Output the (x, y) coordinate of the center of the cell containing the given text.  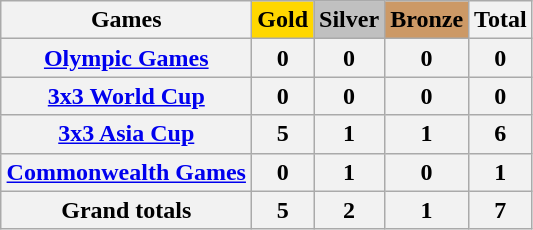
Total (501, 20)
Bronze (427, 20)
6 (501, 134)
Games (126, 20)
Gold (283, 20)
3x3 Asia Cup (126, 134)
Olympic Games (126, 58)
2 (350, 210)
7 (501, 210)
Grand totals (126, 210)
3x3 World Cup (126, 96)
Commonwealth Games (126, 172)
Silver (350, 20)
